Return the [X, Y] coordinate for the center point of the cell that contains the specified text.  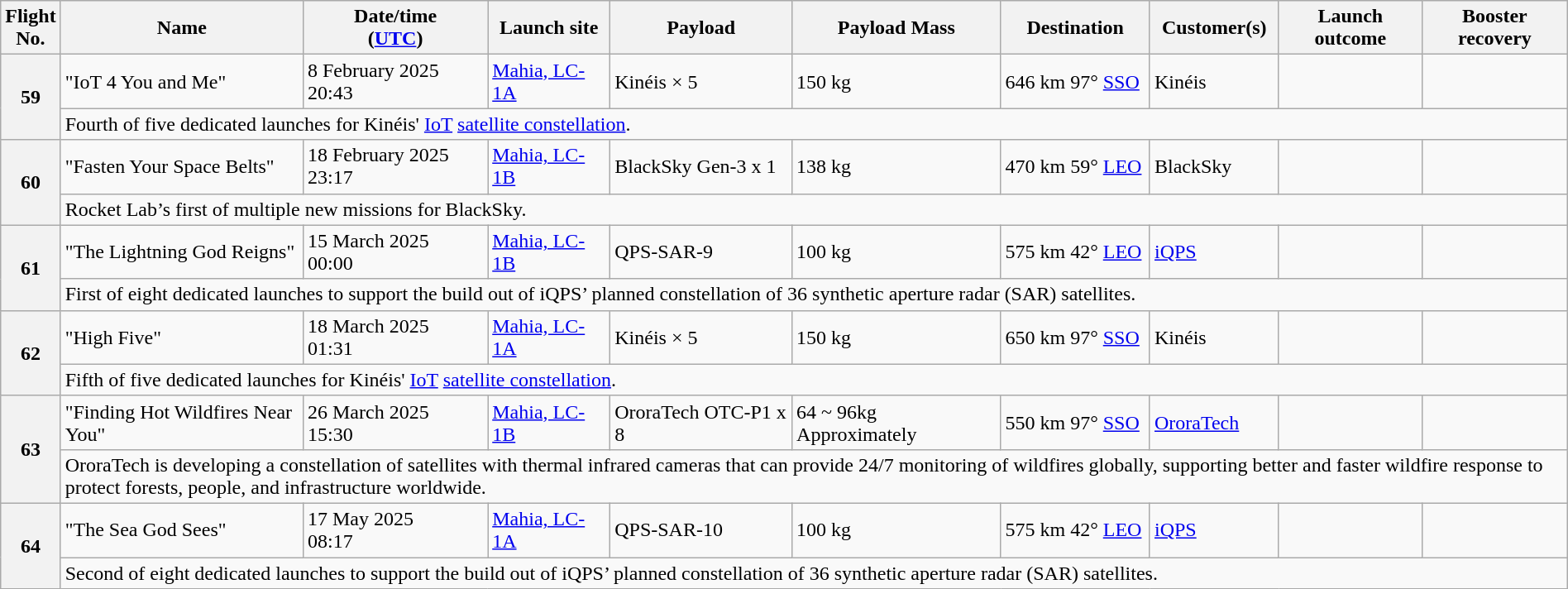
QPS-SAR-9 [701, 251]
64 ~ 96kg Approximately [896, 422]
First of eight dedicated launches to support the build out of iQPS’ planned constellation of 36 synthetic aperture radar (SAR) satellites. [814, 294]
Launch outcome [1350, 28]
"IoT 4 You and Me" [182, 81]
BlackSky Gen-3 x 1 [701, 167]
18 March 202501:31 [395, 338]
63 [31, 449]
Launch site [549, 28]
138 kg [896, 167]
Payload Mass [896, 28]
Name [182, 28]
"Finding Hot Wildfires Near You" [182, 422]
QPS-SAR-10 [701, 529]
Date/time(UTC) [395, 28]
Booster recovery [1495, 28]
550 km 97° SSO [1075, 422]
Payload [701, 28]
OroraTech OTC-P1 x 8 [701, 422]
650 km 97° SSO [1075, 338]
"Fasten Your Space Belts" [182, 167]
64 [31, 546]
26 March 202515:30 [395, 422]
18 February 2025 23:17 [395, 167]
61 [31, 268]
646 km 97° SSO [1075, 81]
8 February 202520:43 [395, 81]
15 March 202500:00 [395, 251]
470 km 59° LEO [1075, 167]
"The Sea God Sees" [182, 529]
"High Five" [182, 338]
Fifth of five dedicated launches for Kinéis' IoT satellite constellation. [814, 380]
62 [31, 352]
Customer(s) [1214, 28]
59 [31, 98]
"The Lightning God Reigns" [182, 251]
BlackSky [1214, 167]
Fourth of five dedicated launches for Kinéis' IoT satellite constellation. [814, 124]
60 [31, 182]
Rocket Lab’s first of multiple new missions for BlackSky. [814, 209]
17 May 202508:17 [395, 529]
OroraTech [1214, 422]
Destination [1075, 28]
FlightNo. [31, 28]
Second of eight dedicated launches to support the build out of iQPS’ planned constellation of 36 synthetic aperture radar (SAR) satellites. [814, 573]
